For the text-containing cell, return its midpoint in [x, y] coordinate format. 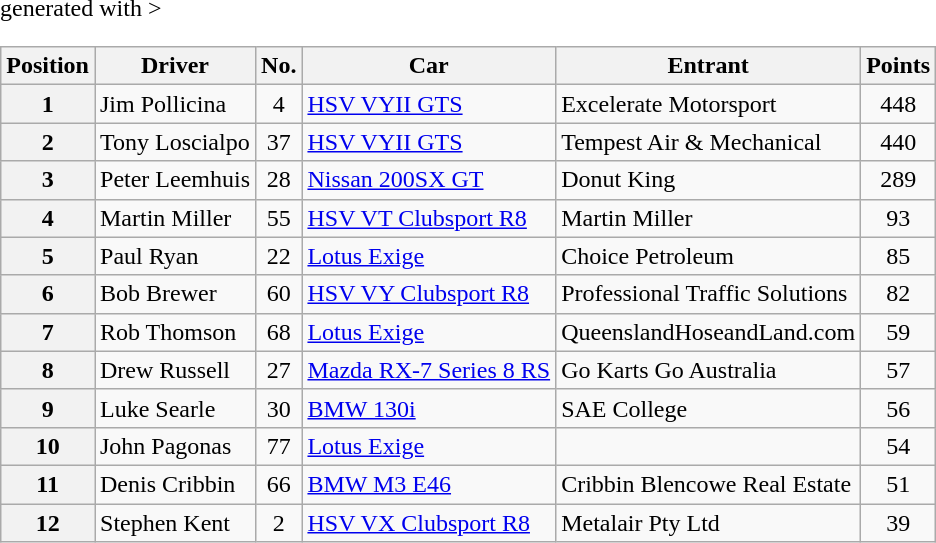
HSV VT Clubsport R8 [429, 218]
448 [898, 104]
82 [898, 294]
Luke Searle [174, 408]
39 [898, 523]
55 [279, 218]
Denis Cribbin [174, 484]
HSV VY Clubsport R8 [429, 294]
BMW M3 E46 [429, 484]
6 [48, 294]
12 [48, 523]
10 [48, 446]
Tony Loscialpo [174, 142]
HSV VX Clubsport R8 [429, 523]
BMW 130i [429, 408]
Stephen Kent [174, 523]
37 [279, 142]
28 [279, 180]
1 [48, 104]
51 [898, 484]
Excelerate Motorsport [708, 104]
Car [429, 66]
Rob Thomson [174, 332]
Nissan 200SX GT [429, 180]
11 [48, 484]
30 [279, 408]
85 [898, 256]
3 [48, 180]
Mazda RX-7 Series 8 RS [429, 370]
77 [279, 446]
SAE College [708, 408]
60 [279, 294]
Bob Brewer [174, 294]
440 [898, 142]
John Pagonas [174, 446]
Cribbin Blencowe Real Estate [708, 484]
Entrant [708, 66]
Position [48, 66]
27 [279, 370]
7 [48, 332]
Metalair Pty Ltd [708, 523]
68 [279, 332]
Tempest Air & Mechanical [708, 142]
Driver [174, 66]
59 [898, 332]
Jim Pollicina [174, 104]
5 [48, 256]
Drew Russell [174, 370]
289 [898, 180]
Donut King [708, 180]
Points [898, 66]
QueenslandHoseandLand.com [708, 332]
Peter Leemhuis [174, 180]
22 [279, 256]
57 [898, 370]
9 [48, 408]
66 [279, 484]
Paul Ryan [174, 256]
54 [898, 446]
Professional Traffic Solutions [708, 294]
8 [48, 370]
Go Karts Go Australia [708, 370]
Choice Petroleum [708, 256]
56 [898, 408]
No. [279, 66]
93 [898, 218]
